Output the (X, Y) coordinate of the center of the cell containing the given text.  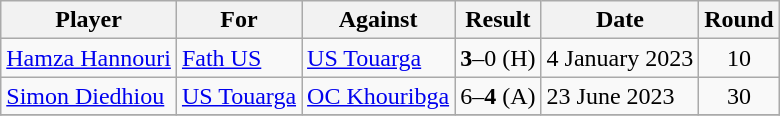
For (238, 20)
10 (739, 58)
Result (498, 20)
Player (89, 20)
Hamza Hannouri (89, 58)
Simon Diedhiou (89, 96)
23 June 2023 (620, 96)
3–0 (H) (498, 58)
30 (739, 96)
Against (378, 20)
6–4 (A) (498, 96)
OC Khouribga (378, 96)
4 January 2023 (620, 58)
Fath US (238, 58)
Date (620, 20)
Round (739, 20)
